Pinpoint the cell where the given text exists, returning its [X, Y] midpoint coordinate. 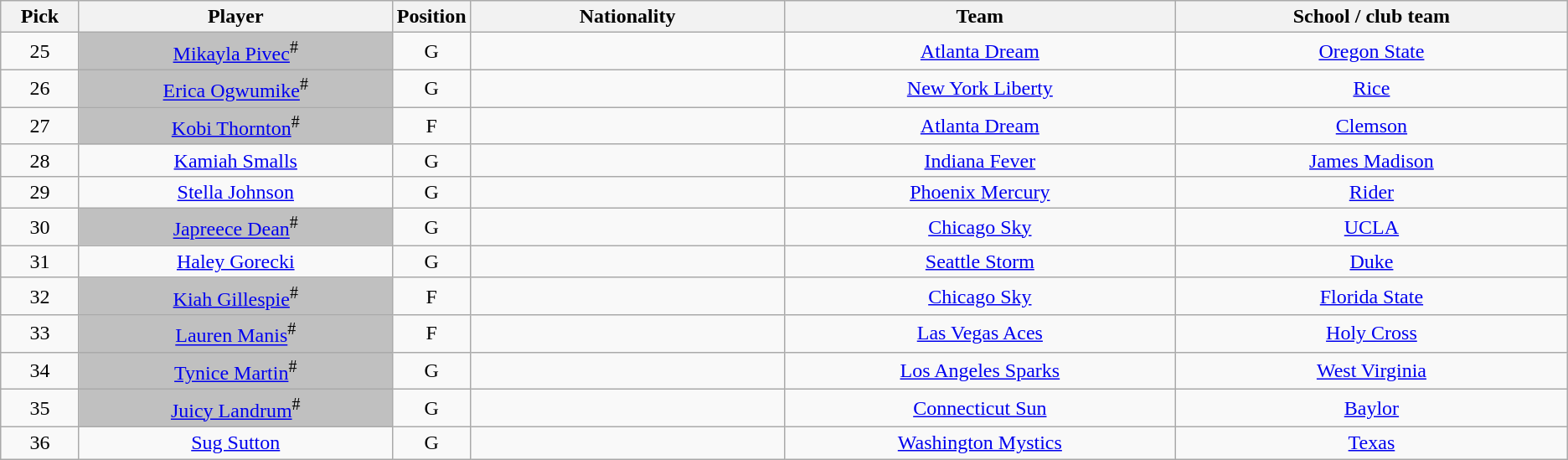
Connecticut Sun [980, 409]
Pick [40, 17]
Team [980, 17]
Japreece Dean# [235, 228]
James Madison [1372, 160]
New York Liberty [980, 89]
School / club team [1372, 17]
31 [40, 261]
Duke [1372, 261]
Tynice Martin# [235, 370]
Indiana Fever [980, 160]
Kiah Gillespie# [235, 297]
27 [40, 126]
Las Vegas Aces [980, 333]
Holy Cross [1372, 333]
Washington Mystics [980, 442]
Sug Sutton [235, 442]
UCLA [1372, 228]
33 [40, 333]
Baylor [1372, 409]
Oregon State [1372, 52]
Player [235, 17]
35 [40, 409]
29 [40, 193]
Phoenix Mercury [980, 193]
28 [40, 160]
Seattle Storm [980, 261]
Nationality [627, 17]
Juicy Landrum# [235, 409]
Texas [1372, 442]
Lauren Manis# [235, 333]
25 [40, 52]
34 [40, 370]
Los Angeles Sparks [980, 370]
Clemson [1372, 126]
Rice [1372, 89]
32 [40, 297]
26 [40, 89]
Mikayla Pivec# [235, 52]
Rider [1372, 193]
Stella Johnson [235, 193]
Kobi Thornton# [235, 126]
West Virginia [1372, 370]
30 [40, 228]
Kamiah Smalls [235, 160]
Florida State [1372, 297]
Erica Ogwumike# [235, 89]
Position [431, 17]
Haley Gorecki [235, 261]
36 [40, 442]
